Search for the cell housing the specified text and yield its (X, Y) center coordinate. 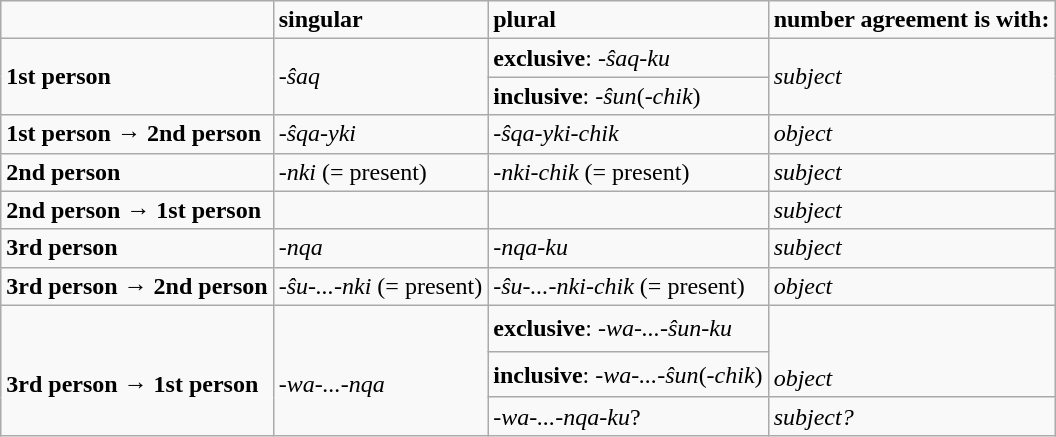
3rd person → 1st person (137, 370)
inclusive: -wa-...-ŝun(-chik) (628, 374)
subject? (912, 416)
singular (380, 20)
-ŝqa-yki-chik (628, 134)
-nqa-ku (628, 248)
3rd person (137, 248)
number agreement is with: (912, 20)
-nqa (380, 248)
2nd person → 1st person (137, 210)
-wa-...-nqa-ku? (628, 416)
-nki (= present) (380, 172)
1st person (137, 77)
-ŝqa-yki (380, 134)
plural (628, 20)
inclusive: -ŝun(-chik) (628, 96)
-ŝaq (380, 77)
-nki-chik (= present) (628, 172)
3rd person → 2nd person (137, 286)
-ŝu-...-nki (= present) (380, 286)
-wa-...-nqa (380, 370)
1st person → 2nd person (137, 134)
exclusive: -ŝaq-ku (628, 58)
-ŝu-...-nki-chik (= present) (628, 286)
exclusive: -wa-...-ŝun-ku (628, 328)
2nd person (137, 172)
